Identify which cell holds the provided text, then report its [x, y] central coordinate. 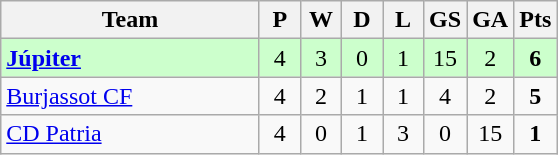
Team [130, 20]
Pts [536, 20]
GS [446, 20]
5 [536, 96]
CD Patria [130, 134]
6 [536, 58]
W [320, 20]
P [280, 20]
L [402, 20]
D [362, 20]
Burjassot CF [130, 96]
Júpiter [130, 58]
GA [490, 20]
